Search for the cell housing the specified text and yield its [X, Y] center coordinate. 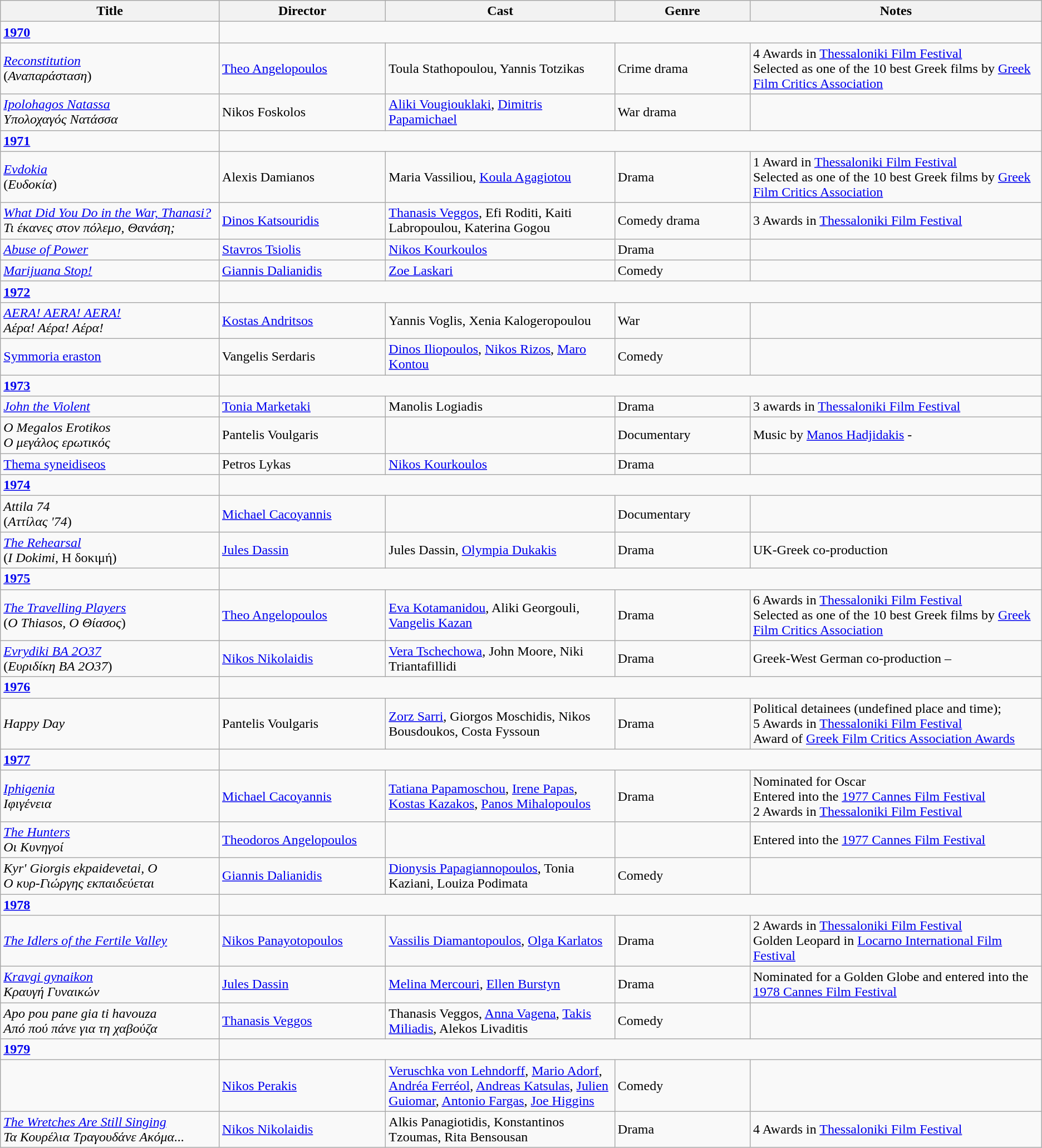
Greek-West German co-production – [896, 659]
Tonia Marketaki [303, 407]
Kravgi gynaikonΚραυγή Γυναικών [110, 985]
Toula Stathopoulou, Yannis Totzikas [500, 68]
1974 [110, 485]
Thanasis Veggos [303, 1021]
1972 [110, 292]
The Hunters Οι Κυνηγοί [110, 839]
1976 [110, 687]
Political detainees (undefined place and time);5 Awards in Thessaloniki Film FestivalAward of Greek Film Critics Association Awards [896, 723]
1978 [110, 904]
Dionysis Papagiannopoulos, Tonia Kaziani, Louiza Podimata [500, 876]
The Idlers of the Fertile Valley [110, 941]
Nikos Panayotopoulos [303, 941]
Evrydiki BA 2O37 (Ευριδίκη ΒΑ 2Ο37) [110, 659]
1970 [110, 32]
Thanasis Veggos, Anna Vagena, Takis Miliadis, Alekos Livaditis [500, 1021]
Notes [896, 11]
2 Awards in Thessaloniki Film FestivalGolden Leopard in Locarno International Film Festival [896, 941]
Eva Kotamanidou, Aliki Georgouli, Vangelis Kazan [500, 615]
Thema syneidiseos [110, 464]
1973 [110, 386]
Comedy drama [682, 220]
Attila 74(Αττίλας '74) [110, 514]
Nikos Perakis [303, 1086]
Evdokia(Ευδοκία) [110, 177]
John the Violent [110, 407]
1 Award in Thessaloniki Film FestivalSelected as one of the 10 best Greek films by Greek Film Critics Association [896, 177]
Petros Lykas [303, 464]
Vassilis Diamantopoulos, Olga Karlatos [500, 941]
3 Awards in Thessaloniki Film Festival [896, 220]
Nikos Foskolos [303, 112]
Entered into the 1977 Cannes Film Festival [896, 839]
Theodoros Angelopoulos [303, 839]
Alexis Damianos [303, 177]
Nominated for OscarEntered into the 1977 Cannes Film Festival2 Awards in Thessaloniki Film Festival [896, 796]
Abuse of Power [110, 249]
3 awards in Thessaloniki Film Festival [896, 407]
Reconstitution(Αναπαράσταση) [110, 68]
Kyr' Giorgis ekpaidevetai, OΟ κυρ-Γιώργης εκπαιδεύεται [110, 876]
Ipolohagos NatassaΥπολοχαγός Νατάσσα [110, 112]
Aliki Vougiouklaki, Dimitris Papamichael [500, 112]
What Did You Do in the War, Thanasi?Τι έκανες στον πόλεμο, Θανάση; [110, 220]
Manolis Logiadis [500, 407]
1979 [110, 1050]
Thanasis Veggos, Efi Roditi, Kaiti Labropoulou, Katerina Gogou [500, 220]
Tatiana Papamoschou, Irene Papas, Kostas Kazakos, Panos Mihalopoulos [500, 796]
Melina Mercouri, Ellen Burstyn [500, 985]
Dinos Katsouridis [303, 220]
IphigeniaΙφιγένεια [110, 796]
UK-Greek co-production [896, 550]
Jules Dassin, Olympia Dukakis [500, 550]
O Megalos ErotikosΟ μεγάλος ερωτικός [110, 435]
War drama [682, 112]
Crime drama [682, 68]
Stavros Tsiolis [303, 249]
4 Awards in Thessaloniki Film FestivalSelected as one of the 10 best Greek films by Greek Film Critics Association [896, 68]
Vangelis Serdaris [303, 356]
1971 [110, 141]
Symmoria eraston [110, 356]
The Rehearsal(I Dokimi, Η δοκιμή) [110, 550]
Genre [682, 11]
The Wretches Are Still SingingΤα Κουρέλια Τραγουδάνε Ακόμα... [110, 1130]
Yannis Voglis, Xenia Kalogeropoulou [500, 321]
1977 [110, 760]
Cast [500, 11]
4 Awards in Thessaloniki Film Festival [896, 1130]
Happy Day [110, 723]
Title [110, 11]
Zoe Laskari [500, 270]
Kostas Andritsos [303, 321]
Alkis Panagiotidis, Konstantinos Tzoumas, Rita Bensousan [500, 1130]
Zorz Sarri, Giorgos Moschidis, Nikos Bousdoukos, Costa Fyssoun [500, 723]
Nominated for a Golden Globe and entered into the 1978 Cannes Film Festival [896, 985]
1975 [110, 579]
Vera Tschechowa, John Moore, Niki Triantafillidi [500, 659]
Apo pou pane gia ti havouzaΑπό πού πάνε για τη χαβούζα [110, 1021]
The Travelling Players (O Thiasos, Ο Θίασος) [110, 615]
Music by Manos Hadjidakis - [896, 435]
Dinos Iliopoulos, Nikos Rizos, Maro Kontou [500, 356]
War [682, 321]
6 Awards in Thessaloniki Film FestivalSelected as one of the 10 best Greek films by Greek Film Critics Association [896, 615]
Maria Vassiliou, Koula Agagiotou [500, 177]
Marijuana Stop! [110, 270]
AERA! AERA! AERA!Αέρα! Αέρα! Αέρα! [110, 321]
Director [303, 11]
Veruschka von Lehndorff, Mario Adorf, Andréa Ferréol, Andreas Katsulas, Julien Guiomar, Antonio Fargas, Joe Higgins [500, 1086]
